Pinpoint the cell where the given text exists, returning its [x, y] midpoint coordinate. 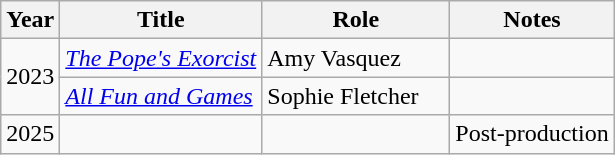
Title [161, 20]
Notes [532, 20]
Year [30, 20]
Amy Vasquez [356, 58]
All Fun and Games [161, 96]
2025 [30, 134]
The Pope's Exorcist [161, 58]
Sophie Fletcher [356, 96]
Role [356, 20]
Post-production [532, 134]
2023 [30, 77]
